Return [X, Y] of the center of cell containing provided text 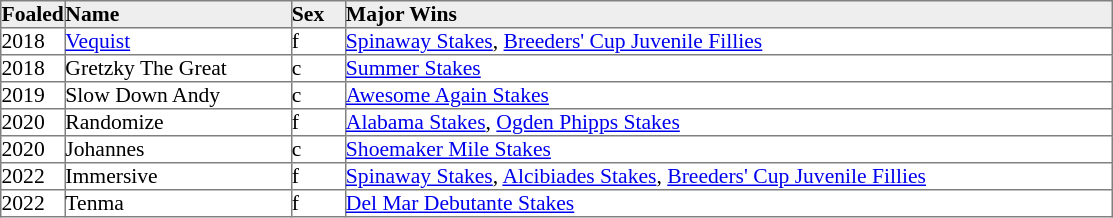
Randomize [178, 122]
Major Wins [728, 14]
Gretzky The Great [178, 68]
Name [178, 14]
Sex [318, 14]
Johannes [178, 150]
Spinaway Stakes, Alcibiades Stakes, Breeders' Cup Juvenile Fillies [728, 176]
Slow Down Andy [178, 96]
Alabama Stakes, Ogden Phipps Stakes [728, 122]
Shoemaker Mile Stakes [728, 150]
Immersive [178, 176]
Vequist [178, 42]
Tenma [178, 204]
2019 [33, 96]
Spinaway Stakes, Breeders' Cup Juvenile Fillies [728, 42]
Foaled [33, 14]
Summer Stakes [728, 68]
Del Mar Debutante Stakes [728, 204]
Awesome Again Stakes [728, 96]
